Locate the cell with the specified text and output its [x, y] center coordinate. 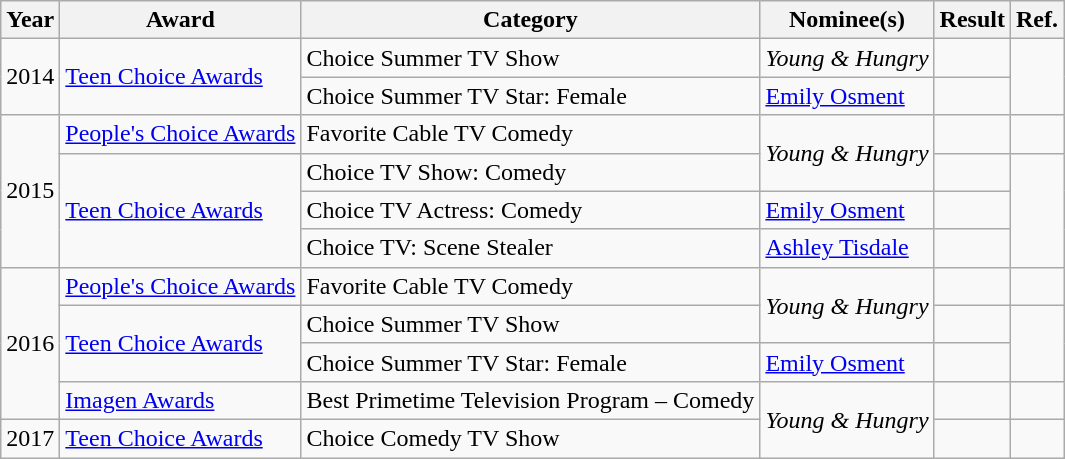
Category [530, 20]
2017 [30, 438]
Choice TV Actress: Comedy [530, 210]
Choice TV Show: Comedy [530, 172]
Year [30, 20]
Award [180, 20]
Nominee(s) [847, 20]
2014 [30, 77]
Best Primetime Television Program – Comedy [530, 400]
Imagen Awards [180, 400]
2015 [30, 191]
Choice TV: Scene Stealer [530, 248]
Ashley Tisdale [847, 248]
Choice Comedy TV Show [530, 438]
Result [972, 20]
Ref. [1036, 20]
2016 [30, 343]
